Scan for the cell matching the given text and deliver its [X, Y] coordinate at center. 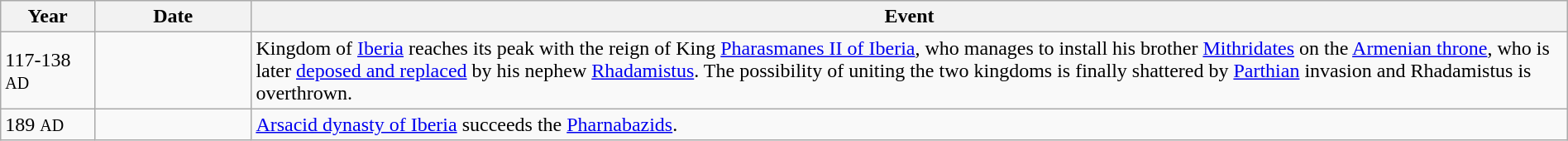
Date [172, 17]
117-138 AD [48, 70]
Event [910, 17]
189 AD [48, 124]
Arsacid dynasty of Iberia succeeds the Pharnabazids. [910, 124]
Year [48, 17]
